From the cell containing the given text, extract its center point as [x, y] coordinate. 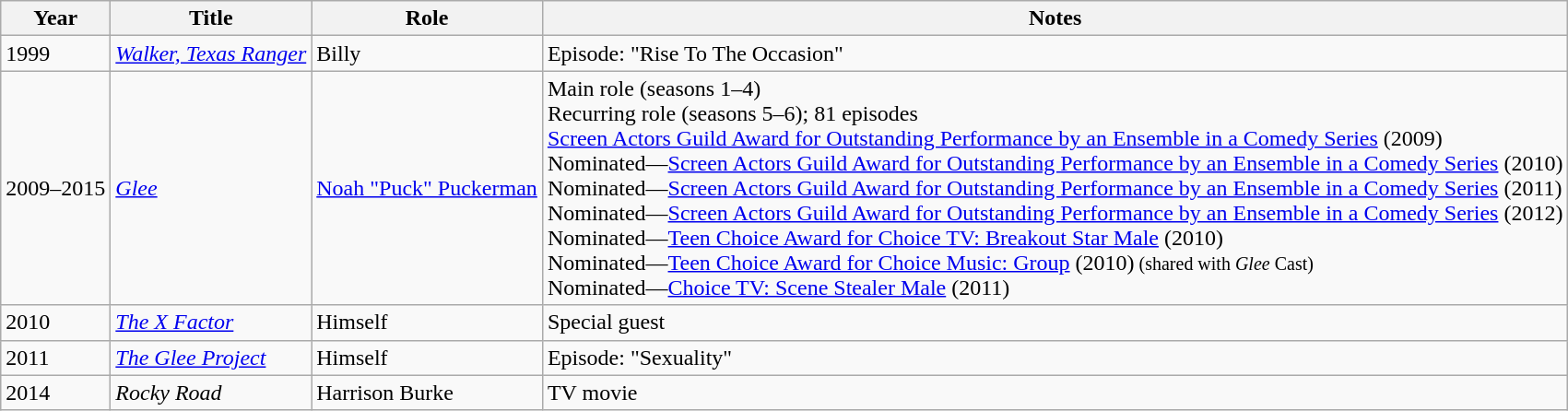
2010 [55, 323]
Walker, Texas Ranger [211, 53]
Special guest [1055, 323]
2014 [55, 393]
Episode: "Sexuality" [1055, 358]
Notes [1055, 18]
Billy [428, 53]
Role [428, 18]
2011 [55, 358]
Year [55, 18]
The X Factor [211, 323]
Harrison Burke [428, 393]
2009–2015 [55, 188]
Title [211, 18]
Noah "Puck" Puckerman [428, 188]
Glee [211, 188]
Episode: "Rise To The Occasion" [1055, 53]
TV movie [1055, 393]
1999 [55, 53]
The Glee Project [211, 358]
Rocky Road [211, 393]
